Identify which cell holds the provided text, then report its [X, Y] central coordinate. 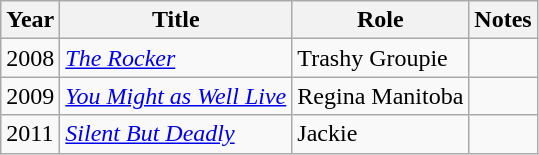
Role [380, 20]
The Rocker [176, 58]
2009 [30, 96]
Title [176, 20]
You Might as Well Live [176, 96]
2011 [30, 134]
Year [30, 20]
Silent But Deadly [176, 134]
Notes [503, 20]
2008 [30, 58]
Jackie [380, 134]
Trashy Groupie [380, 58]
Regina Manitoba [380, 96]
